Pinpoint the cell where the given text exists, returning its [X, Y] midpoint coordinate. 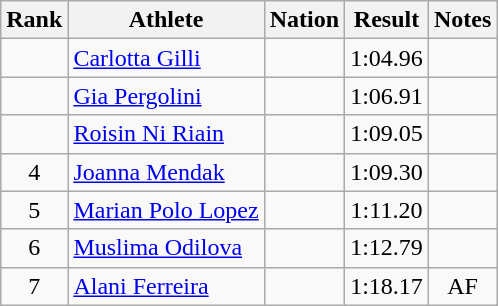
Carlotta Gilli [166, 58]
Result [387, 20]
7 [34, 286]
6 [34, 248]
Gia Pergolini [166, 96]
1:06.91 [387, 96]
4 [34, 172]
Joanna Mendak [166, 172]
1:04.96 [387, 58]
1:09.05 [387, 134]
5 [34, 210]
Roisin Ni Riain [166, 134]
1:18.17 [387, 286]
Athlete [166, 20]
Nation [304, 20]
AF [462, 286]
Rank [34, 20]
1:12.79 [387, 248]
Alani Ferreira [166, 286]
Marian Polo Lopez [166, 210]
Notes [462, 20]
1:09.30 [387, 172]
Muslima Odilova [166, 248]
1:11.20 [387, 210]
